Pinpoint the cell where the given text exists, returning its (X, Y) midpoint coordinate. 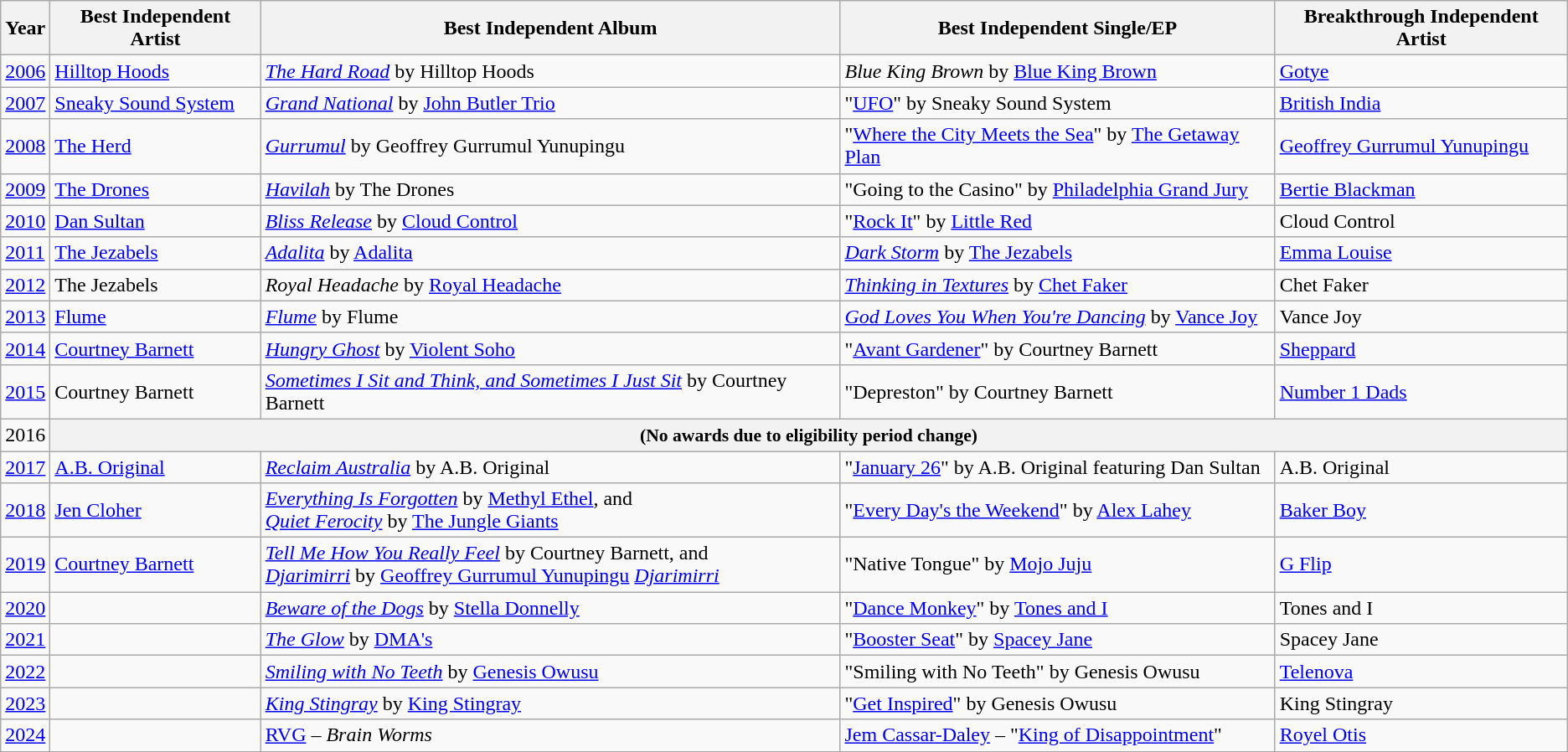
2011 (25, 253)
2018 (25, 511)
The Glow by DMA's (550, 640)
"UFO" by Sneaky Sound System (1057, 103)
2008 (25, 146)
2015 (25, 392)
Beware of the Dogs by Stella Donnelly (550, 608)
"Smiling with No Teeth" by Genesis Owusu (1057, 672)
Number 1 Dads (1421, 392)
"Dance Monkey" by Tones and I (1057, 608)
Sneaky Sound System (156, 103)
Royel Otis (1421, 735)
Emma Louise (1421, 253)
(No awards due to eligibility period change) (809, 435)
The Hard Road by Hilltop Hoods (550, 71)
2009 (25, 189)
2010 (25, 221)
2024 (25, 735)
"Avant Gardener" by Courtney Barnett (1057, 348)
"Rock It" by Little Red (1057, 221)
Thinking in Textures by Chet Faker (1057, 285)
"January 26" by A.B. Original featuring Dan Sultan (1057, 466)
Sheppard (1421, 348)
Grand National by John Butler Trio (550, 103)
2022 (25, 672)
G Flip (1421, 564)
King Stingray (1421, 703)
Gotye (1421, 71)
"Where the City Meets the Sea" by The Getaway Plan (1057, 146)
"Booster Seat" by Spacey Jane (1057, 640)
2014 (25, 348)
Sometimes I Sit and Think, and Sometimes I Just Sit by Courtney Barnett (550, 392)
Hilltop Hoods (156, 71)
God Loves You When You're Dancing by Vance Joy (1057, 317)
Spacey Jane (1421, 640)
"Native Tongue" by Mojo Juju (1057, 564)
Telenova (1421, 672)
Flume (156, 317)
Best Independent Album (550, 28)
2012 (25, 285)
Bliss Release by Cloud Control (550, 221)
Smiling with No Teeth by Genesis Owusu (550, 672)
Havilah by The Drones (550, 189)
2006 (25, 71)
"Get Inspired" by Genesis Owusu (1057, 703)
2020 (25, 608)
Reclaim Australia by A.B. Original (550, 466)
2023 (25, 703)
2013 (25, 317)
RVG – Brain Worms (550, 735)
Vance Joy (1421, 317)
British India (1421, 103)
2017 (25, 466)
"Going to the Casino" by Philadelphia Grand Jury (1057, 189)
2007 (25, 103)
Year (25, 28)
"Depreston" by Courtney Barnett (1057, 392)
Chet Faker (1421, 285)
Best Independent Single/EP (1057, 28)
Dan Sultan (156, 221)
Dark Storm by The Jezabels (1057, 253)
Hungry Ghost by Violent Soho (550, 348)
King Stingray by King Stingray (550, 703)
Everything Is Forgotten by Methyl Ethel, and Quiet Ferocity by The Jungle Giants (550, 511)
The Drones (156, 189)
Tell Me How You Really Feel by Courtney Barnett, and Djarimirri by Geoffrey Gurrumul Yunupingu Djarimirri (550, 564)
Breakthrough Independent Artist (1421, 28)
Flume by Flume (550, 317)
Jem Cassar-Daley – "King of Disappointment" (1057, 735)
Jen Cloher (156, 511)
Bertie Blackman (1421, 189)
Cloud Control (1421, 221)
Blue King Brown by Blue King Brown (1057, 71)
Gurrumul by Geoffrey Gurrumul Yunupingu (550, 146)
Geoffrey Gurrumul Yunupingu (1421, 146)
2016 (25, 435)
2021 (25, 640)
"Every Day's the Weekend" by Alex Lahey (1057, 511)
Tones and I (1421, 608)
Best Independent Artist (156, 28)
The Herd (156, 146)
Baker Boy (1421, 511)
Royal Headache by Royal Headache (550, 285)
Adalita by Adalita (550, 253)
2019 (25, 564)
